Return [x, y] of the center of cell containing provided text 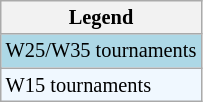
W25/W35 tournaments [102, 51]
W15 tournaments [102, 85]
Legend [102, 17]
